Return the [x, y] coordinate for the center point of the cell that contains the specified text.  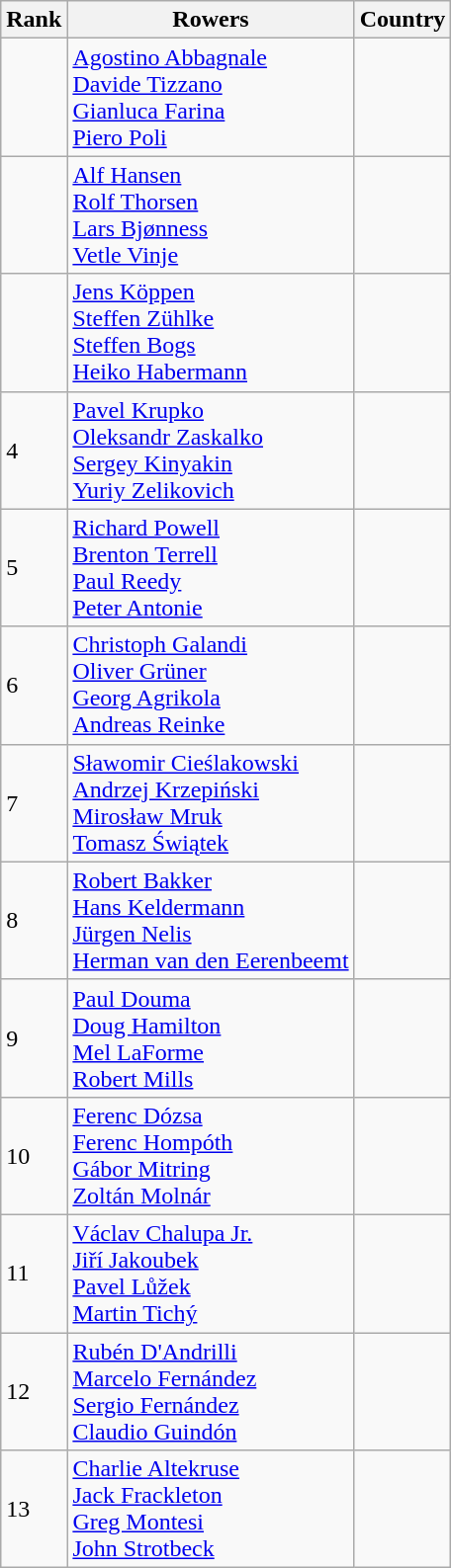
8 [34, 921]
10 [34, 1156]
Christoph GalandiOliver GrünerGeorg AgrikolaAndreas Reinke [211, 686]
Agostino AbbagnaleDavide TizzanoGianluca FarinaPiero Poli [211, 97]
13 [34, 1510]
9 [34, 1037]
Country [403, 20]
Robert BakkerHans KeldermannJürgen NelisHerman van den Eerenbeemt [211, 921]
5 [34, 567]
Jens KöppenSteffen ZühlkeSteffen BogsHeiko Habermann [211, 332]
7 [34, 802]
Charlie AltekruseJack FrackletonGreg MontesiJohn Strotbeck [211, 1510]
Paul DoumaDoug HamiltonMel LaFormeRobert Mills [211, 1037]
Rank [34, 20]
Alf HansenRolf ThorsenLars BjønnessVetle Vinje [211, 215]
Rubén D'AndrilliMarcelo FernándezSergio FernándezClaudio Guindón [211, 1391]
Richard PowellBrenton TerrellPaul ReedyPeter Antonie [211, 567]
Rowers [211, 20]
Ferenc DózsaFerenc HompóthGábor MitringZoltán Molnár [211, 1156]
4 [34, 451]
Pavel KrupkoOleksandr ZaskalkoSergey KinyakinYuriy Zelikovich [211, 451]
Sławomir CieślakowskiAndrzej KrzepińskiMirosław MrukTomasz Świątek [211, 802]
12 [34, 1391]
6 [34, 686]
11 [34, 1273]
Václav Chalupa Jr.Jiří JakoubekPavel LůžekMartin Tichý [211, 1273]
